For the text-containing cell, return its midpoint in (X, Y) coordinate format. 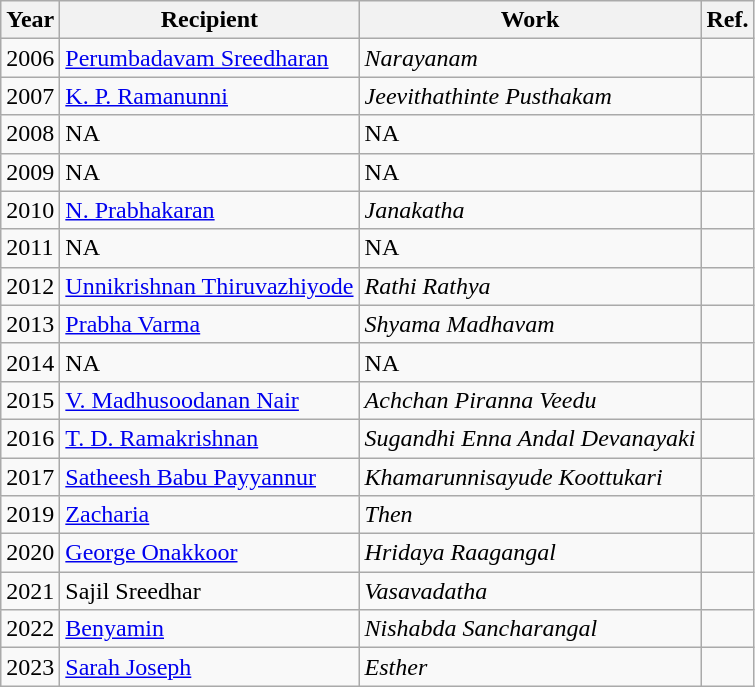
Jeevithathinte Pusthakam (530, 96)
2014 (30, 362)
2007 (30, 96)
Khamarunnisayude Koottukari (530, 477)
2016 (30, 438)
Satheesh Babu Payyannur (210, 477)
2009 (30, 172)
2020 (30, 553)
Janakatha (530, 210)
Perumbadavam Sreedharan (210, 58)
2019 (30, 515)
Vasavadatha (530, 591)
Benyamin (210, 629)
2022 (30, 629)
Narayanam (530, 58)
2023 (30, 667)
2013 (30, 324)
K. P. Ramanunni (210, 96)
Prabha Varma (210, 324)
2021 (30, 591)
2017 (30, 477)
Unnikrishnan Thiruvazhiyode (210, 286)
Sarah Joseph (210, 667)
V. Madhusoodanan Nair (210, 400)
Hridaya Raagangal (530, 553)
Work (530, 20)
Zacharia (210, 515)
T. D. Ramakrishnan (210, 438)
Sugandhi Enna Andal Devanayaki (530, 438)
Ref. (728, 20)
2010 (30, 210)
2006 (30, 58)
2012 (30, 286)
Then (530, 515)
Nishabda Sancharangal (530, 629)
Recipient (210, 20)
Sajil Sreedhar (210, 591)
2015 (30, 400)
Achchan Piranna Veedu (530, 400)
Year (30, 20)
George Onakkoor (210, 553)
Shyama Madhavam (530, 324)
Esther (530, 667)
N. Prabhakaran (210, 210)
2008 (30, 134)
2011 (30, 248)
Rathi Rathya (530, 286)
